Search for the cell housing the specified text and yield its [X, Y] center coordinate. 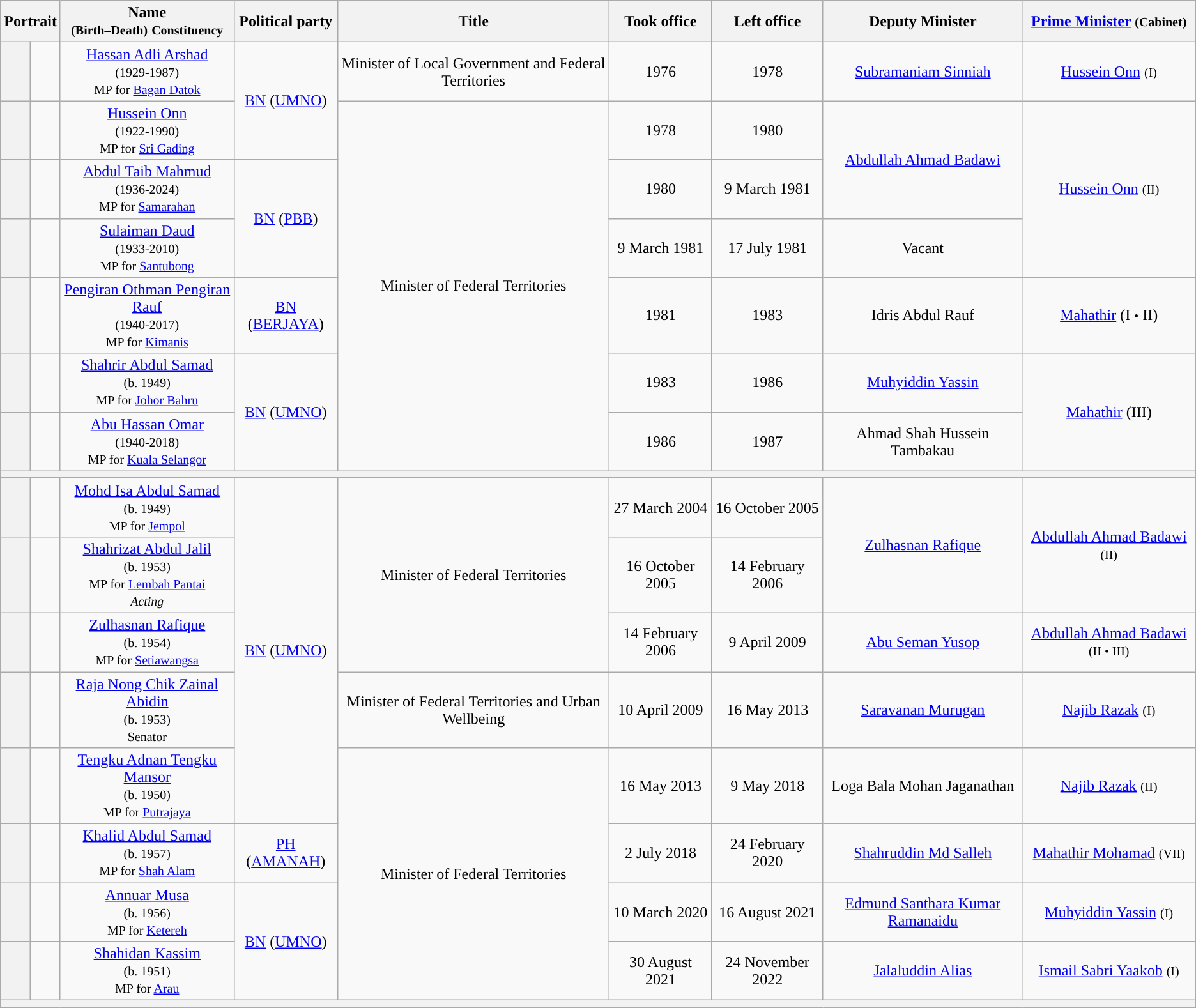
16 August 2021 [768, 912]
BN (BERJAYA) [286, 316]
Saravanan Murugan [923, 710]
Muhyiddin Yassin [923, 383]
Annuar Musa(b. 1956)MP for Ketereh [147, 912]
Mohd Isa Abdul Samad(b. 1949)MP for Jempol [147, 507]
10 March 2020 [661, 912]
Muhyiddin Yassin (I) [1109, 912]
Hussein Onn (I) [1109, 72]
Mahathir (III) [1109, 412]
Prime Minister (Cabinet) [1109, 22]
Loga Bala Mohan Jaganathan [923, 786]
Minister of Federal Territories and Urban Wellbeing [473, 710]
27 March 2004 [661, 507]
Edmund Santhara Kumar Ramanaidu [923, 912]
PH (AMANAH) [286, 853]
Hussein Onn (II) [1109, 189]
1976 [661, 72]
Najib Razak (I) [1109, 710]
BN (PBB) [286, 218]
Abdul Taib Mahmud(1936-2024)MP for Samarahan [147, 189]
Tengku Adnan Tengku Mansor(b. 1950)MP for Putrajaya [147, 786]
10 April 2009 [661, 710]
Raja Nong Chik Zainal Abidin(b. 1953)Senator [147, 710]
Mahathir (I • II) [1109, 316]
Abdullah Ahmad Badawi (II • III) [1109, 642]
9 April 2009 [768, 642]
Abu Seman Yusop [923, 642]
Portrait [31, 22]
Hassan Adli Arshad(1929-1987)MP for Bagan Datok [147, 72]
Subramaniam Sinniah [923, 72]
Shahrir Abdul Samad(b. 1949)MP for Johor Bahru [147, 383]
Name(Birth–Death) Constituency [147, 22]
1987 [768, 441]
Title [473, 22]
Sulaiman Daud(1933-2010)MP for Santubong [147, 248]
9 May 2018 [768, 786]
Shahidan Kassim(b. 1951)MP for Arau [147, 971]
Pengiran Othman Pengiran Rauf(1940-2017)MP for Kimanis [147, 316]
Abdullah Ahmad Badawi (II) [1109, 546]
Mahathir Mohamad (VII) [1109, 853]
24 November 2022 [768, 971]
Zulhasnan Rafique [923, 546]
Zulhasnan Rafique(b. 1954)MP for Setiawangsa [147, 642]
Hussein Onn(1922-1990)MP for Sri Gading [147, 130]
24 February 2020 [768, 853]
1981 [661, 316]
Political party [286, 22]
Minister of Local Government and Federal Territories [473, 72]
30 August 2021 [661, 971]
17 July 1981 [768, 248]
Khalid Abdul Samad(b. 1957)MP for Shah Alam [147, 853]
Deputy Minister [923, 22]
Abdullah Ahmad Badawi [923, 160]
Ahmad Shah Hussein Tambakau [923, 441]
Took office [661, 22]
Left office [768, 22]
2 July 2018 [661, 853]
Ismail Sabri Yaakob (I) [1109, 971]
Idris Abdul Rauf [923, 316]
Shahruddin Md Salleh [923, 853]
Shahrizat Abdul Jalil(b. 1953)MP for Lembah PantaiActing [147, 575]
Najib Razak (II) [1109, 786]
Abu Hassan Omar(1940-2018)MP for Kuala Selangor [147, 441]
Jalaluddin Alias [923, 971]
Vacant [923, 248]
